Determine the [X, Y] coordinate at the center of the cell enclosing the given text.  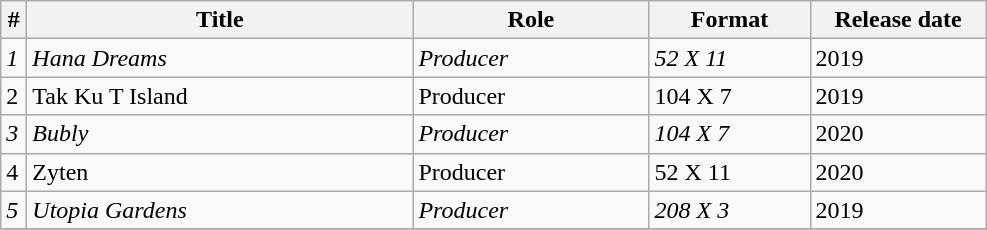
Format [730, 20]
Zyten [220, 172]
4 [14, 172]
Role [531, 20]
Hana Dreams [220, 58]
Tak Ku T Island [220, 96]
3 [14, 134]
Utopia Gardens [220, 210]
5 [14, 210]
1 [14, 58]
Title [220, 20]
Bubly [220, 134]
Release date [898, 20]
# [14, 20]
208 X 3 [730, 210]
2 [14, 96]
